Locate the cell with the specified text and output its [x, y] center coordinate. 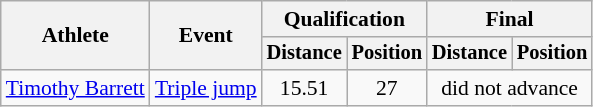
Qualification [344, 19]
Athlete [76, 36]
Final [510, 19]
15.51 [304, 88]
did not advance [510, 88]
27 [387, 88]
Event [206, 36]
Timothy Barrett [76, 88]
Triple jump [206, 88]
